Find where the given text appears and provide that cell's center as (X, Y) coordinate. 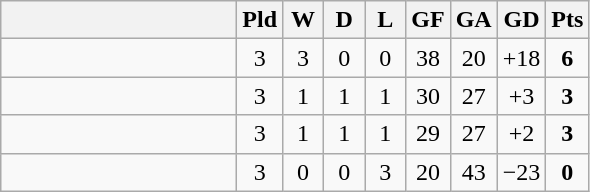
GA (474, 20)
Pld (260, 20)
W (304, 20)
29 (428, 134)
L (386, 20)
30 (428, 96)
Pts (568, 20)
6 (568, 58)
+3 (522, 96)
+18 (522, 58)
GF (428, 20)
−23 (522, 172)
43 (474, 172)
D (344, 20)
+2 (522, 134)
GD (522, 20)
38 (428, 58)
